Detect which cell encompasses the target text, then output its (x, y) center coordinate. 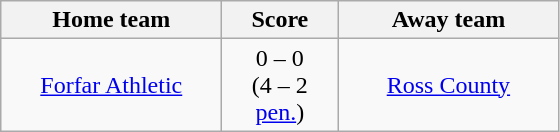
Away team (448, 20)
Ross County (448, 85)
Score (280, 20)
0 – 0 (4 – 2 pen.) (280, 85)
Forfar Athletic (112, 85)
Home team (112, 20)
